Extract the (x, y) coordinate from the center of the cell holding the provided text.  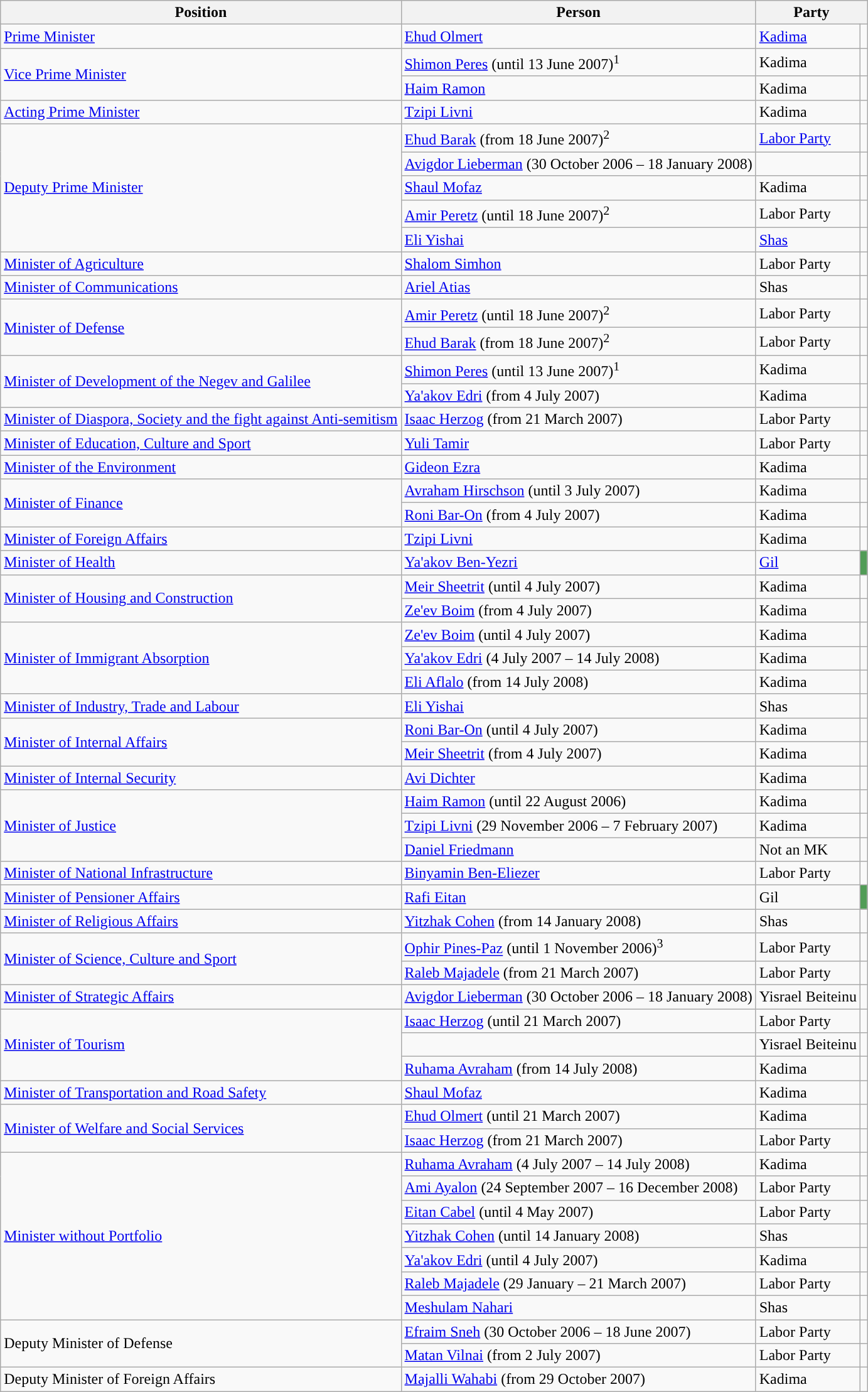
Eli Aflalo (from 14 July 2008) (579, 682)
Yitzhak Cohen (from 14 January 2008) (579, 921)
Efraim Sneh (30 October 2006 – 18 June 2007) (579, 1332)
Minister of Pensioner Affairs (201, 897)
Vice Prime Minister (201, 74)
Haim Ramon (until 22 August 2006) (579, 802)
Binyamin Ben-Eliezer (579, 873)
Meir Sheetrit (until 4 July 2007) (579, 586)
Minister of Agriculture (201, 264)
Minister of Transportation and Road Safety (201, 1093)
Shalom Simhon (579, 264)
Haim Ramon (579, 88)
Tzipi Livni (29 November 2006 – 7 February 2007) (579, 826)
Ze'ev Boim (from 4 July 2007) (579, 610)
Ehud Olmert (until 21 March 2007) (579, 1116)
Minister of Housing and Construction (201, 598)
Not an MK (808, 850)
Meshulam Nahari (579, 1308)
Minister of Internal Security (201, 778)
Raleb Majadele (29 January – 21 March 2007) (579, 1283)
Minister of Justice (201, 826)
Minister of Health (201, 563)
Prime Minister (201, 36)
Ruhama Avraham (4 July 2007 – 14 July 2008) (579, 1164)
Ruhama Avraham (from 14 July 2008) (579, 1069)
Isaac Herzog (until 21 March 2007) (579, 1021)
Deputy Prime Minister (201, 188)
Ya'akov Edri (4 July 2007 – 14 July 2008) (579, 658)
Ophir Pines-Paz (until 1 November 2006)3 (579, 947)
Ya'akov Edri (until 4 July 2007) (579, 1260)
Minister of Defense (201, 328)
Minister of National Infrastructure (201, 873)
Acting Prime Minister (201, 112)
Gideon Ezra (579, 467)
Minister of Science, Culture and Sport (201, 959)
Daniel Friedmann (579, 850)
Ehud Olmert (579, 36)
Matan Vilnai (from 2 July 2007) (579, 1356)
Roni Bar-On (until 4 July 2007) (579, 730)
Minister of Strategic Affairs (201, 997)
Ya'akov Ben-Yezri (579, 563)
Avraham Hirschson (until 3 July 2007) (579, 491)
Minister of Foreign Affairs (201, 539)
Party (811, 13)
Deputy Minister of Defense (201, 1344)
Minister of Internal Affairs (201, 742)
Minister of Communications (201, 288)
Minister of Development of the Negev and Galilee (201, 382)
Ariel Atias (579, 288)
Minister of Industry, Trade and Labour (201, 706)
Roni Bar-On (from 4 July 2007) (579, 515)
Minister without Portfolio (201, 1236)
Yitzhak Cohen (until 14 January 2008) (579, 1236)
Yuli Tamir (579, 443)
Minister of Religious Affairs (201, 921)
Ya'akov Edri (from 4 July 2007) (579, 396)
Ami Ayalon (24 September 2007 – 16 December 2008) (579, 1188)
Minister of Tourism (201, 1045)
Position (201, 13)
Person (579, 13)
Minister of Finance (201, 503)
Minister of Immigrant Absorption (201, 658)
Eitan Cabel (until 4 May 2007) (579, 1212)
Majalli Wahabi (from 29 October 2007) (579, 1379)
Deputy Minister of Foreign Affairs (201, 1379)
Rafi Eitan (579, 897)
Minister of Diaspora, Society and the fight against Anti-semitism (201, 419)
Ze'ev Boim (until 4 July 2007) (579, 634)
Minister of Welfare and Social Services (201, 1128)
Avi Dichter (579, 778)
Minister of Education, Culture and Sport (201, 443)
Minister of the Environment (201, 467)
Meir Sheetrit (from 4 July 2007) (579, 754)
Raleb Majadele (from 21 March 2007) (579, 973)
